Return the (x, y) coordinate for the center point of the cell that contains the specified text.  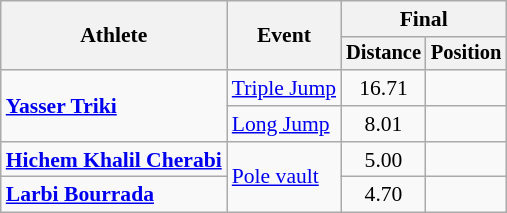
Final (424, 19)
Position (466, 54)
5.00 (384, 160)
8.01 (384, 124)
Athlete (114, 36)
Larbi Bourrada (114, 195)
Distance (384, 54)
16.71 (384, 88)
Triple Jump (284, 88)
Hichem Khalil Cherabi (114, 160)
Long Jump (284, 124)
Event (284, 36)
4.70 (384, 195)
Yasser Triki (114, 106)
Pole vault (284, 178)
